Determine the [x, y] coordinate at the center of the cell enclosing the given text.  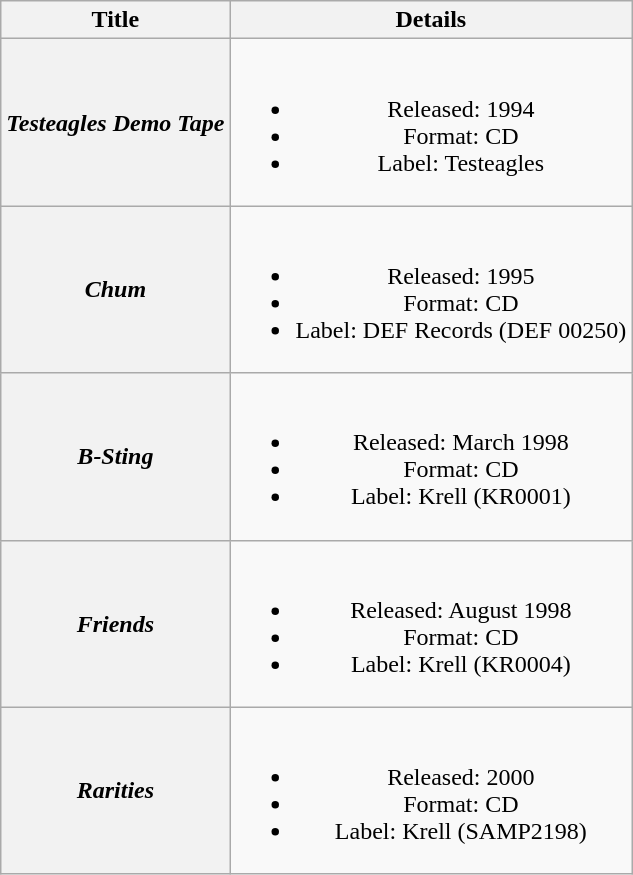
Title [116, 20]
Details [431, 20]
Released: 1995Format: CDLabel: DEF Records (DEF 00250) [431, 290]
Released: August 1998Format: CDLabel: Krell (KR0004) [431, 624]
Chum [116, 290]
Released: March 1998Format: CDLabel: Krell (KR0001) [431, 456]
B-Sting [116, 456]
Released: 1994Format: CDLabel: Testeagles [431, 122]
Friends [116, 624]
Released: 2000Format: CDLabel: Krell (SAMP2198) [431, 790]
Rarities [116, 790]
Testeagles Demo Tape [116, 122]
